Provide the [x, y] coordinate of the cell's center where the given text is located.  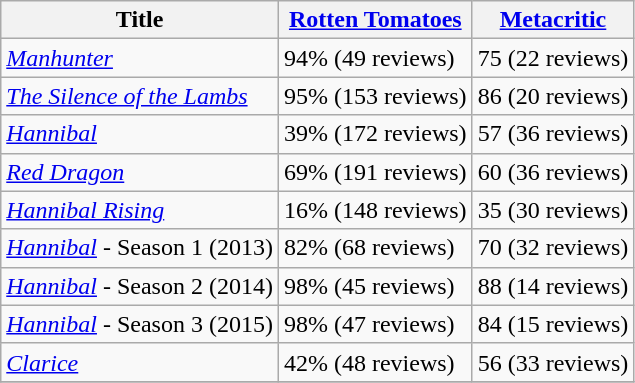
39% (172 reviews) [375, 134]
The Silence of the Lambs [140, 96]
57 (36 reviews) [553, 134]
88 (14 reviews) [553, 286]
35 (30 reviews) [553, 210]
Title [140, 20]
Hannibal Rising [140, 210]
75 (22 reviews) [553, 58]
69% (191 reviews) [375, 172]
95% (153 reviews) [375, 96]
Hannibal - Season 3 (2015) [140, 324]
Metacritic [553, 20]
Manhunter [140, 58]
98% (47 reviews) [375, 324]
Hannibal - Season 1 (2013) [140, 248]
94% (49 reviews) [375, 58]
60 (36 reviews) [553, 172]
84 (15 reviews) [553, 324]
Hannibal - Season 2 (2014) [140, 286]
Clarice [140, 362]
Red Dragon [140, 172]
98% (45 reviews) [375, 286]
16% (148 reviews) [375, 210]
Hannibal [140, 134]
56 (33 reviews) [553, 362]
82% (68 reviews) [375, 248]
70 (32 reviews) [553, 248]
Rotten Tomatoes [375, 20]
42% (48 reviews) [375, 362]
86 (20 reviews) [553, 96]
